Pinpoint the cell where the given text exists, returning its (x, y) midpoint coordinate. 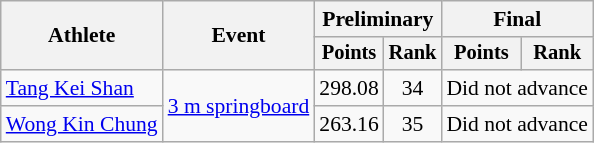
298.08 (348, 88)
Wong Kin Chung (82, 124)
Tang Kei Shan (82, 88)
263.16 (348, 124)
34 (413, 88)
Athlete (82, 36)
Event (239, 36)
Final (517, 19)
Preliminary (378, 19)
3 m springboard (239, 106)
35 (413, 124)
